Return the [X, Y] coordinate for the center point of the cell that contains the specified text.  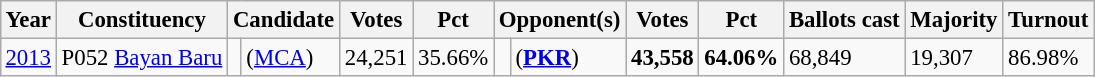
43,558 [662, 57]
Candidate [284, 20]
24,251 [376, 57]
Turnout [1048, 20]
(PKR) [568, 57]
P052 Bayan Baru [142, 57]
64.06% [742, 57]
Year [28, 20]
35.66% [454, 57]
68,849 [844, 57]
Constituency [142, 20]
Opponent(s) [560, 20]
19,307 [954, 57]
Ballots cast [844, 20]
2013 [28, 57]
Majority [954, 20]
(MCA) [290, 57]
86.98% [1048, 57]
